Scan for the cell matching the given text and deliver its (X, Y) coordinate at center. 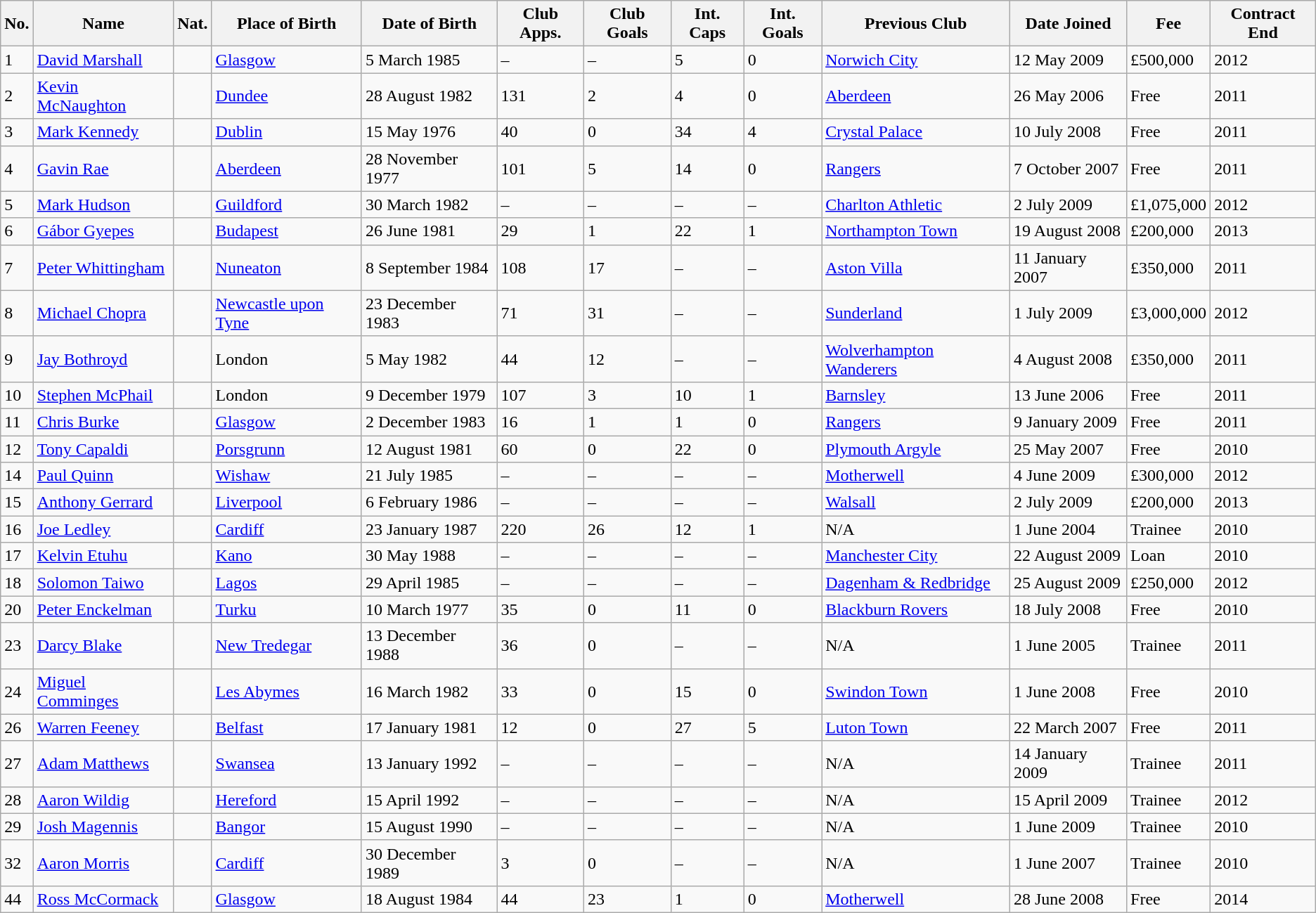
Nat. (193, 24)
Date of Birth (429, 24)
£3,000,000 (1168, 313)
Stephen McPhail (103, 395)
9 January 2009 (1068, 422)
22 March 2007 (1068, 727)
9 (17, 358)
Kevin McNaughton (103, 96)
71 (540, 313)
Loan (1168, 556)
Barnsley (916, 395)
Mark Hudson (103, 205)
Int. Goals (783, 24)
35 (540, 609)
Aaron Morris (103, 863)
30 May 1988 (429, 556)
Newcastle upon Tyne (287, 313)
32 (17, 863)
Nuneaton (287, 267)
7 October 2007 (1068, 169)
13 December 1988 (429, 645)
£300,000 (1168, 476)
Walsall (916, 503)
31 (627, 313)
18 August 1984 (429, 899)
Tony Capaldi (103, 449)
5 May 1982 (429, 358)
8 September 1984 (429, 267)
Aston Villa (916, 267)
8 (17, 313)
9 December 1979 (429, 395)
Ross McCormack (103, 899)
Swindon Town (916, 692)
28 June 2008 (1068, 899)
26 June 1981 (429, 231)
Hereford (287, 800)
Joe Ledley (103, 529)
28 (17, 800)
Charlton Athletic (916, 205)
23 December 1983 (429, 313)
Contract End (1263, 24)
20 (17, 609)
1 June 2005 (1068, 645)
Turku (287, 609)
No. (17, 24)
23 January 1987 (429, 529)
Place of Birth (287, 24)
7 (17, 267)
Kano (287, 556)
Dublin (287, 132)
Lagos (287, 583)
2014 (1263, 899)
16 March 1982 (429, 692)
Adam Matthews (103, 763)
Liverpool (287, 503)
Dagenham & Redbridge (916, 583)
29 April 1985 (429, 583)
24 (17, 692)
1 June 2004 (1068, 529)
28 August 1982 (429, 96)
Manchester City (916, 556)
1 July 2009 (1068, 313)
25 May 2007 (1068, 449)
Peter Whittingham (103, 267)
Sunderland (916, 313)
1 June 2009 (1068, 827)
Darcy Blake (103, 645)
25 August 2009 (1068, 583)
12 May 2009 (1068, 60)
40 (540, 132)
17 January 1981 (429, 727)
12 August 1981 (429, 449)
Peter Enckelman (103, 609)
4 August 2008 (1068, 358)
Gábor Gyepes (103, 231)
13 January 1992 (429, 763)
Belfast (287, 727)
Blackburn Rovers (916, 609)
Northampton Town (916, 231)
Mark Kennedy (103, 132)
Luton Town (916, 727)
Miguel Comminges (103, 692)
David Marshall (103, 60)
Date Joined (1068, 24)
10 March 1977 (429, 609)
Aaron Wildig (103, 800)
Club Apps. (540, 24)
1 June 2007 (1068, 863)
Club Goals (627, 24)
107 (540, 395)
26 May 2006 (1068, 96)
£1,075,000 (1168, 205)
Bangor (287, 827)
Plymouth Argyle (916, 449)
101 (540, 169)
Michael Chopra (103, 313)
220 (540, 529)
Solomon Taiwo (103, 583)
Previous Club (916, 24)
18 July 2008 (1068, 609)
6 (17, 231)
Swansea (287, 763)
30 March 1982 (429, 205)
28 November 1977 (429, 169)
1 June 2008 (1068, 692)
Budapest (287, 231)
30 December 1989 (429, 863)
Dundee (287, 96)
Anthony Gerrard (103, 503)
Chris Burke (103, 422)
15 May 1976 (429, 132)
Josh Magennis (103, 827)
33 (540, 692)
34 (707, 132)
Gavin Rae (103, 169)
18 (17, 583)
15 April 1992 (429, 800)
36 (540, 645)
60 (540, 449)
2 December 1983 (429, 422)
108 (540, 267)
Wolverhampton Wanderers (916, 358)
Crystal Palace (916, 132)
Warren Feeney (103, 727)
Les Abymes (287, 692)
13 June 2006 (1068, 395)
£250,000 (1168, 583)
6 February 1986 (429, 503)
15 August 1990 (429, 827)
131 (540, 96)
Jay Bothroyd (103, 358)
22 August 2009 (1068, 556)
19 August 2008 (1068, 231)
15 April 2009 (1068, 800)
5 March 1985 (429, 60)
Name (103, 24)
11 January 2007 (1068, 267)
14 January 2009 (1068, 763)
Kelvin Etuhu (103, 556)
Guildford (287, 205)
Wishaw (287, 476)
Norwich City (916, 60)
Int. Caps (707, 24)
New Tredegar (287, 645)
Paul Quinn (103, 476)
Fee (1168, 24)
21 July 1985 (429, 476)
10 July 2008 (1068, 132)
Porsgrunn (287, 449)
£500,000 (1168, 60)
4 June 2009 (1068, 476)
